Find where the given text appears and provide that cell's center as (x, y) coordinate. 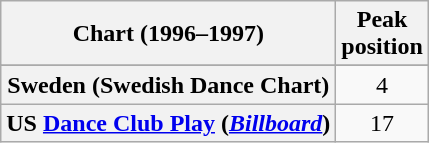
Chart (1996–1997) (168, 34)
17 (382, 123)
US Dance Club Play (Billboard) (168, 123)
4 (382, 85)
Sweden (Swedish Dance Chart) (168, 85)
Peakposition (382, 34)
